Locate the cell with the specified text and output its (X, Y) center coordinate. 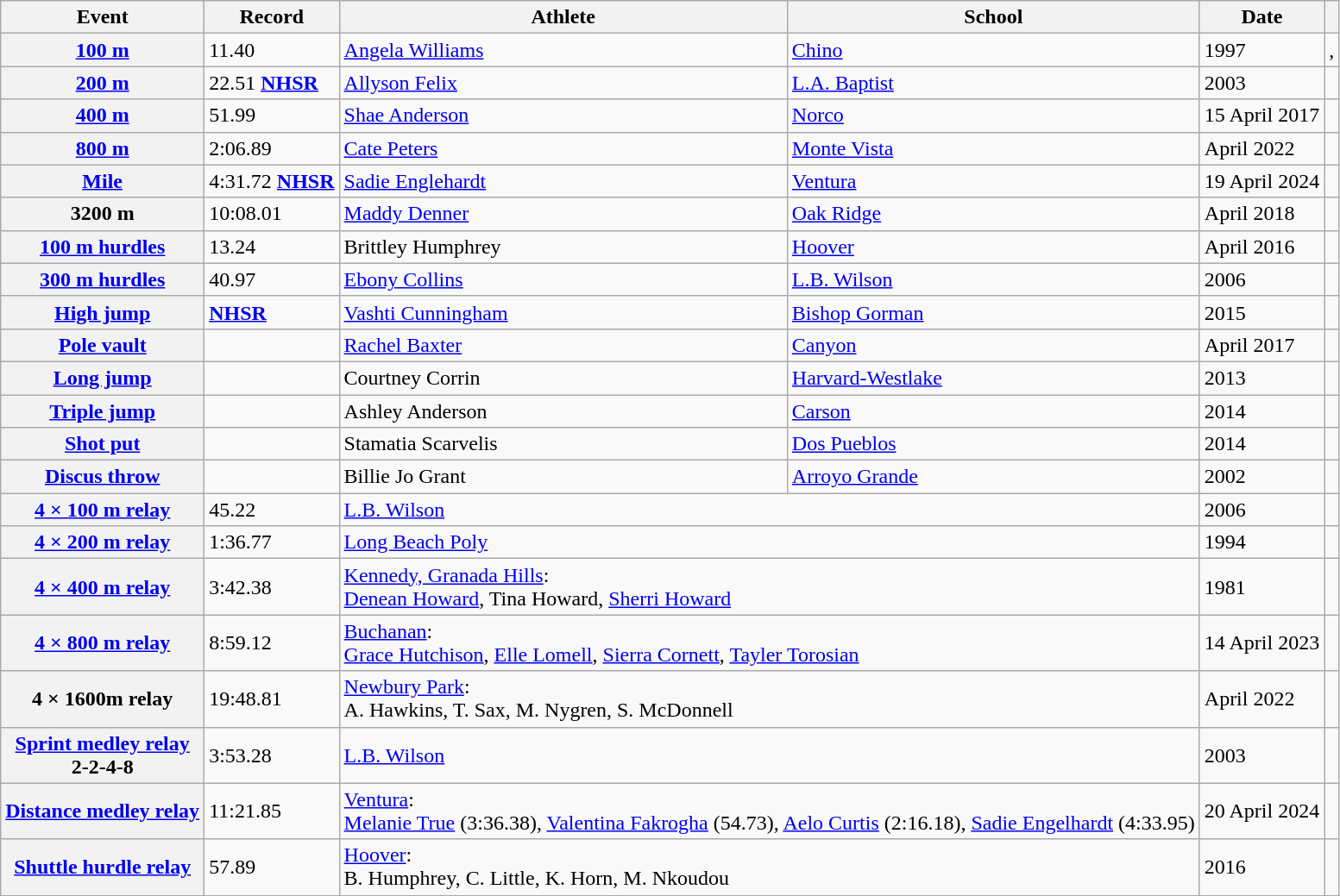
School (993, 17)
11.40 (272, 50)
Athlete (563, 17)
Cate Peters (563, 148)
40.97 (272, 279)
2:06.89 (272, 148)
2013 (1261, 378)
NHSR (272, 312)
10:08.01 (272, 214)
14 April 2023 (1261, 643)
Norco (993, 116)
3:42.38 (272, 586)
57.89 (272, 868)
4 × 400 m relay (103, 586)
Buchanan:Grace Hutchison, Elle Lomell, Sierra Cornett, Tayler Torosian (770, 643)
Discus throw (103, 477)
Triple jump (103, 411)
4 × 200 m relay (103, 542)
Billie Jo Grant (563, 477)
200 m (103, 83)
Oak Ridge (993, 214)
300 m hurdles (103, 279)
4 × 100 m relay (103, 510)
Shot put (103, 444)
1:36.77 (272, 542)
Courtney Corrin (563, 378)
Mile (103, 181)
4:31.72 NHSR (272, 181)
Rachel Baxter (563, 345)
Canyon (993, 345)
Monte Vista (993, 148)
Sadie Englehardt (563, 181)
Distance medley relay (103, 811)
Record (272, 17)
Shae Anderson (563, 116)
April 2016 (1261, 247)
Angela Williams (563, 50)
3200 m (103, 214)
Stamatia Scarvelis (563, 444)
Kennedy, Granada Hills:Denean Howard, Tina Howard, Sherri Howard (770, 586)
11:21.85 (272, 811)
Newbury Park:A. Hawkins, T. Sax, M. Nygren, S. McDonnell (770, 699)
15 April 2017 (1261, 116)
Hoover:B. Humphrey, C. Little, K. Horn, M. Nkoudou (770, 868)
1997 (1261, 50)
Long Beach Poly (770, 542)
Ebony Collins (563, 279)
800 m (103, 148)
3:53.28 (272, 755)
April 2018 (1261, 214)
Arroyo Grande (993, 477)
1981 (1261, 586)
2016 (1261, 868)
Shuttle hurdle relay (103, 868)
1994 (1261, 542)
Brittley Humphrey (563, 247)
High jump (103, 312)
13.24 (272, 247)
Allyson Felix (563, 83)
4 × 1600m relay (103, 699)
April 2017 (1261, 345)
Carson (993, 411)
Event (103, 17)
100 m hurdles (103, 247)
Vashti Cunningham (563, 312)
100 m (103, 50)
Hoover (993, 247)
L.A. Baptist (993, 83)
45.22 (272, 510)
Long jump (103, 378)
, (1332, 50)
8:59.12 (272, 643)
Pole vault (103, 345)
Maddy Denner (563, 214)
22.51 NHSR (272, 83)
Chino (993, 50)
20 April 2024 (1261, 811)
400 m (103, 116)
Ashley Anderson (563, 411)
Bishop Gorman (993, 312)
Harvard-Westlake (993, 378)
51.99 (272, 116)
Sprint medley relay2-2-4-8 (103, 755)
19:48.81 (272, 699)
4 × 800 m relay (103, 643)
2002 (1261, 477)
Dos Pueblos (993, 444)
Ventura (993, 181)
19 April 2024 (1261, 181)
Date (1261, 17)
Ventura:Melanie True (3:36.38), Valentina Fakrogha (54.73), Aelo Curtis (2:16.18), Sadie Engelhardt (4:33.95) (770, 811)
2015 (1261, 312)
